Extract the [x, y] coordinate from the center of the cell holding the provided text.  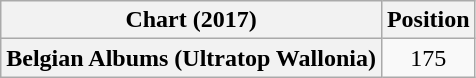
Chart (2017) [192, 20]
Position [428, 20]
175 [428, 58]
Belgian Albums (Ultratop Wallonia) [192, 58]
